For the text-containing cell, return its midpoint in [X, Y] coordinate format. 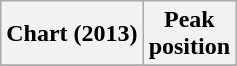
Chart (2013) [72, 34]
Peakposition [189, 34]
